Locate the cell with the specified text and output its (x, y) center coordinate. 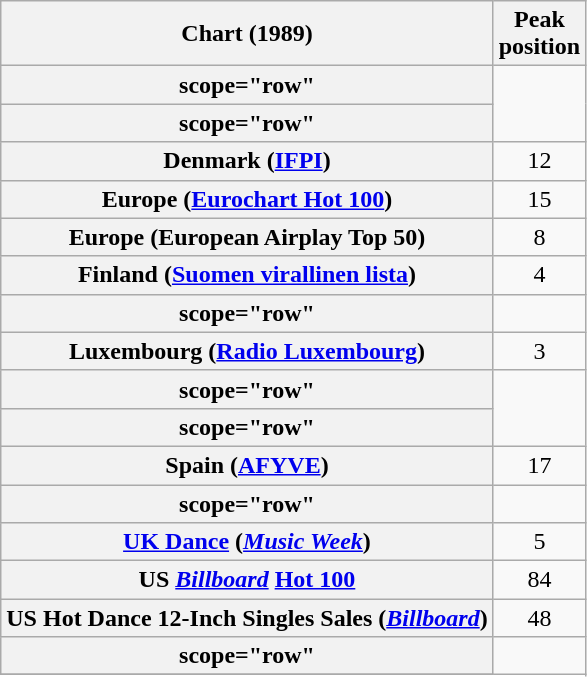
Chart (1989) (247, 34)
15 (539, 199)
Luxembourg (Radio Luxembourg) (247, 351)
UK Dance (Music Week) (247, 542)
8 (539, 237)
US Hot Dance 12-Inch Singles Sales (Billboard) (247, 618)
Spain (AFYVE) (247, 465)
12 (539, 161)
3 (539, 351)
Europe (Eurochart Hot 100) (247, 199)
Finland (Suomen virallinen lista) (247, 275)
48 (539, 618)
Peakposition (539, 34)
US Billboard Hot 100 (247, 580)
17 (539, 465)
5 (539, 542)
84 (539, 580)
Europe (European Airplay Top 50) (247, 237)
4 (539, 275)
Denmark (IFPI) (247, 161)
